For the text-containing cell, return its midpoint in [X, Y] coordinate format. 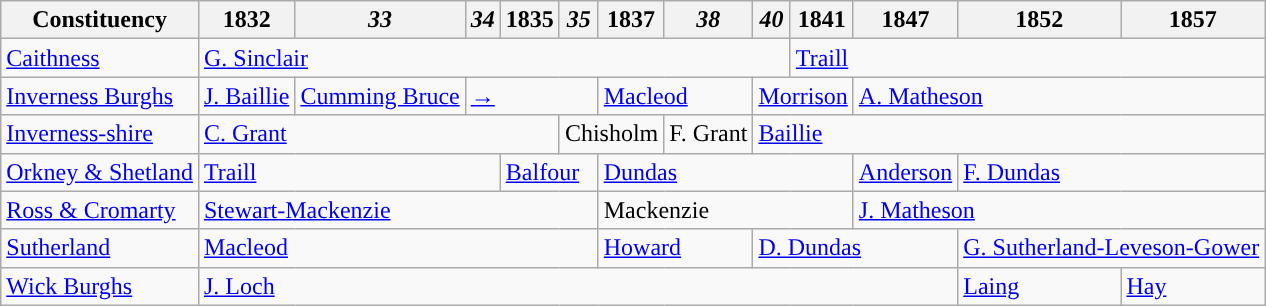
35 [578, 20]
1835 [530, 20]
D. Dundas [856, 248]
Sutherland [100, 248]
40 [772, 20]
Balfour [549, 172]
G. Sutherland-Leveson-Gower [1112, 248]
Chisholm [611, 134]
Baillie [1009, 134]
1841 [822, 20]
Inverness-shire [100, 134]
Wick Burghs [100, 286]
Orkney & Shetland [100, 172]
→ [532, 96]
A. Matheson [1058, 96]
34 [482, 20]
Morrison [803, 96]
C. Grant [378, 134]
Inverness Burghs [100, 96]
Cumming Bruce [380, 96]
G. Sinclair [494, 58]
Laing [1040, 286]
Hay [1193, 286]
Dundas [726, 172]
Caithness [100, 58]
Ross & Cromarty [100, 210]
1832 [246, 20]
Constituency [100, 20]
Anderson [905, 172]
1847 [905, 20]
1852 [1040, 20]
38 [708, 20]
Mackenzie [726, 210]
Stewart-Mackenzie [398, 210]
J. Loch [578, 286]
33 [380, 20]
J. Baillie [246, 96]
1857 [1193, 20]
J. Matheson [1058, 210]
1837 [631, 20]
Howard [676, 248]
F. Grant [708, 134]
F. Dundas [1112, 172]
